For the text-containing cell, return its midpoint in (x, y) coordinate format. 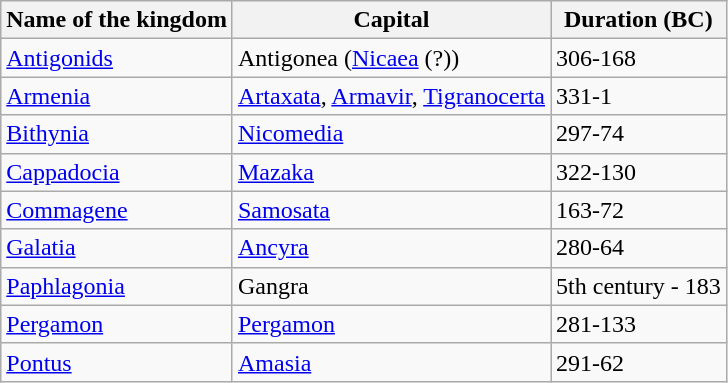
322-130 (639, 172)
Artaxata, Armavir, Tigranocerta (391, 96)
306-168 (639, 58)
297-74 (639, 134)
Bithynia (117, 134)
Antigonea (Nicaea (?)) (391, 58)
Mazaka (391, 172)
Nicomedia (391, 134)
Ancyra (391, 248)
Gangra (391, 286)
280-64 (639, 248)
5th century - 183 (639, 286)
Amasia (391, 362)
Duration (BC) (639, 20)
291-62 (639, 362)
Antigonids (117, 58)
Commagene (117, 210)
Galatia (117, 248)
281-133 (639, 324)
Armenia (117, 96)
Name of the kingdom (117, 20)
Cappadocia (117, 172)
163-72 (639, 210)
Paphlagonia (117, 286)
331-1 (639, 96)
Pontus (117, 362)
Capital (391, 20)
Samosata (391, 210)
